For the text-containing cell, return its midpoint in [X, Y] coordinate format. 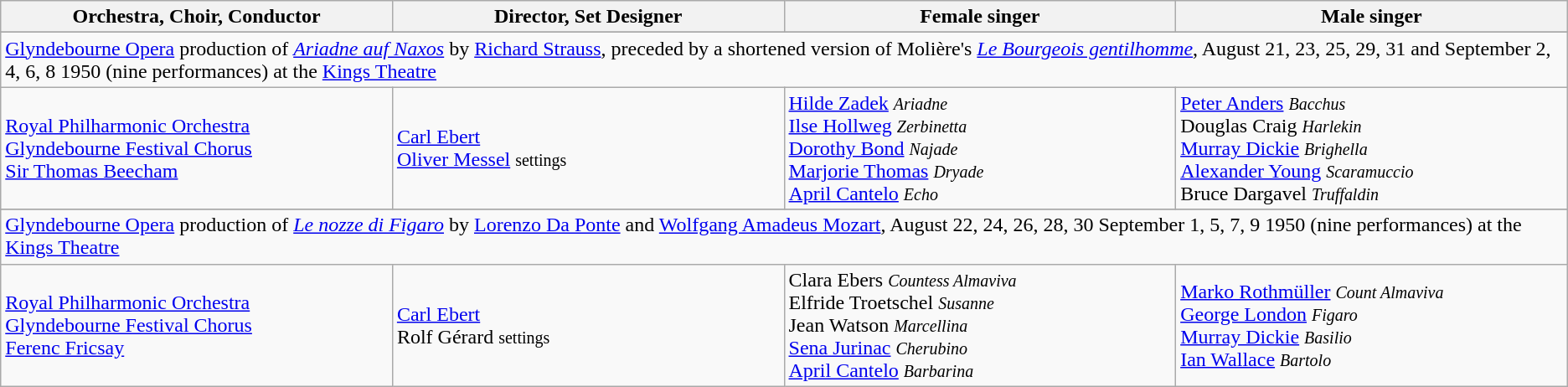
Marko Rothmüller Count AlmavivaGeorge London FigaroMurray Dickie BasilioIan Wallace Bartolo [1372, 325]
Royal Philharmonic OrchestraGlyndebourne Festival ChorusSir Thomas Beecham [197, 148]
Male singer [1372, 17]
Royal Philharmonic OrchestraGlyndebourne Festival ChorusFerenc Fricsay [197, 325]
Orchestra, Choir, Conductor [197, 17]
Carl EbertOliver Messel settings [588, 148]
Hilde Zadek AriadneIlse Hollweg ZerbinettaDorothy Bond NajadeMarjorie Thomas DryadeApril Cantelo Echo [980, 148]
Director, Set Designer [588, 17]
Peter Anders BacchusDouglas Craig HarlekinMurray Dickie BrighellaAlexander Young ScaramuccioBruce Dargavel Truffaldin [1372, 148]
Clara Ebers Countess AlmavivaElfride Troetschel SusanneJean Watson MarcellinaSena Jurinac CherubinoApril Cantelo Barbarina [980, 325]
Carl EbertRolf Gérard settings [588, 325]
Female singer [980, 17]
